Search for the cell housing the specified text and yield its (X, Y) center coordinate. 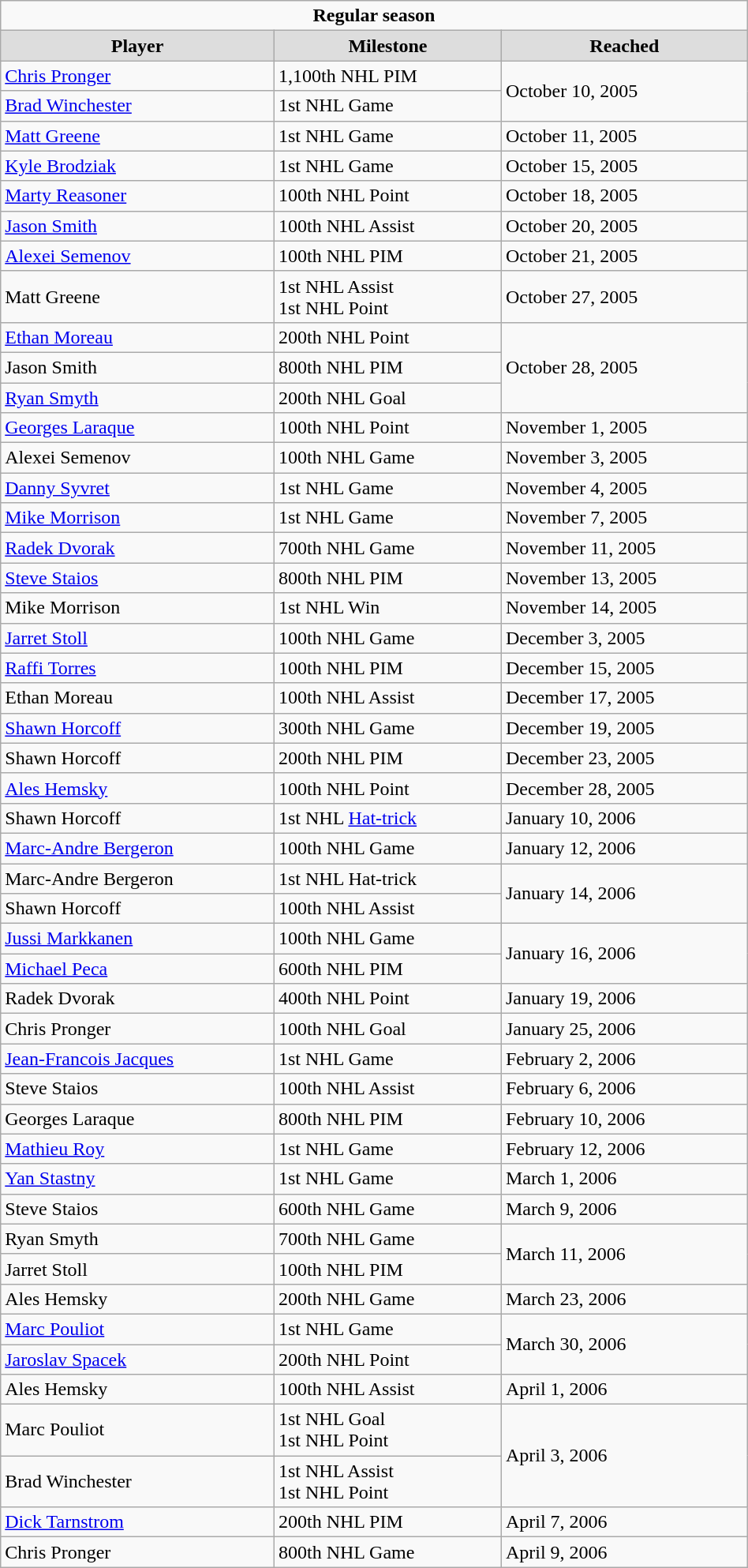
December 17, 2005 (624, 698)
October 10, 2005 (624, 91)
January 19, 2006 (624, 999)
Dick Tarnstrom (137, 1522)
200th NHL Goal (387, 397)
November 11, 2005 (624, 548)
800th NHL Game (387, 1552)
600th NHL PIM (387, 969)
March 11, 2006 (624, 1254)
Danny Syvret (137, 488)
December 3, 2005 (624, 638)
November 14, 2005 (624, 608)
February 6, 2006 (624, 1089)
April 9, 2006 (624, 1552)
Yan Stastny (137, 1179)
April 1, 2006 (624, 1390)
January 10, 2006 (624, 818)
March 1, 2006 (624, 1179)
100th NHL Goal (387, 1029)
October 15, 2005 (624, 166)
October 27, 2005 (624, 297)
400th NHL Point (387, 999)
November 1, 2005 (624, 428)
600th NHL Game (387, 1209)
March 9, 2006 (624, 1209)
1st NHL Goal1st NHL Point (387, 1431)
1,100th NHL PIM (387, 76)
Raffi Torres (137, 668)
January 25, 2006 (624, 1029)
December 15, 2005 (624, 668)
200th NHL Game (387, 1299)
300th NHL Game (387, 728)
January 14, 2006 (624, 894)
January 16, 2006 (624, 954)
Regular season (374, 16)
April 3, 2006 (624, 1456)
Milestone (387, 46)
February 12, 2006 (624, 1149)
January 12, 2006 (624, 848)
October 28, 2005 (624, 367)
November 3, 2005 (624, 458)
Player (137, 46)
Jaroslav Spacek (137, 1359)
Mathieu Roy (137, 1149)
Kyle Brodziak (137, 166)
December 28, 2005 (624, 788)
February 10, 2006 (624, 1119)
March 23, 2006 (624, 1299)
Michael Peca (137, 969)
March 30, 2006 (624, 1344)
Jussi Markkanen (137, 939)
October 20, 2005 (624, 226)
December 19, 2005 (624, 728)
November 13, 2005 (624, 578)
November 4, 2005 (624, 488)
1st NHL Win (387, 608)
December 23, 2005 (624, 758)
November 7, 2005 (624, 518)
April 7, 2006 (624, 1522)
October 21, 2005 (624, 256)
Jean-Francois Jacques (137, 1059)
February 2, 2006 (624, 1059)
Reached (624, 46)
October 11, 2005 (624, 136)
Marty Reasoner (137, 196)
October 18, 2005 (624, 196)
